Determine the (x, y) coordinate at the center of the cell enclosing the given text.  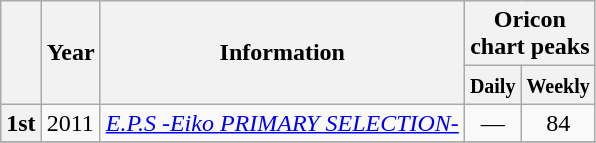
E.P.S -Eiko PRIMARY SELECTION- (282, 123)
Information (282, 52)
Daily (492, 85)
Oricon chart peaks (530, 34)
Year (70, 52)
— (492, 123)
84 (558, 123)
2011 (70, 123)
Weekly (558, 85)
1st (21, 123)
